Pinpoint the cell where the given text exists, returning its [x, y] midpoint coordinate. 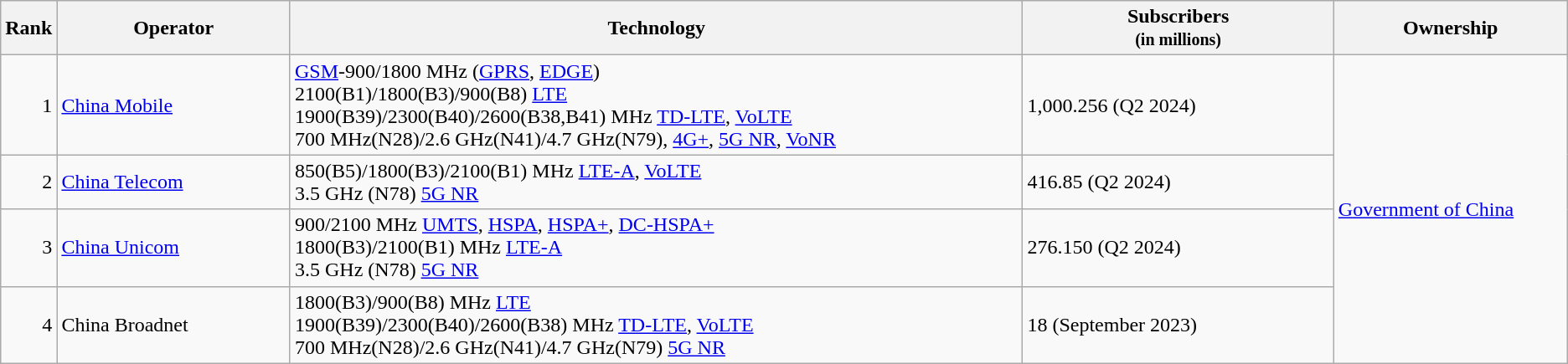
Rank [28, 28]
Technology [656, 28]
2 [28, 182]
1,000.256 (Q2 2024) [1178, 105]
416.85 (Q2 2024) [1178, 182]
China Telecom [174, 182]
850(B5)/1800(B3)/2100(B1) MHz LTE-A, VoLTE 3.5 GHz (N78) 5G NR [656, 182]
900/2100 MHz UMTS, HSPA, HSPA+, DC-HSPA+ 1800(B3)/2100(B1) MHz LTE-A 3.5 GHz (N78) 5G NR [656, 248]
Ownership [1451, 28]
1800(B3)/900(B8) MHz LTE 1900(B39)/2300(B40)/2600(B38) MHz TD-LTE, VoLTE 700 MHz(N28)/2.6 GHz(N41)/4.7 GHz(N79) 5G NR [656, 325]
276.150 (Q2 2024) [1178, 248]
China Mobile [174, 105]
18 (September 2023) [1178, 325]
Government of China [1451, 209]
Operator [174, 28]
China Unicom [174, 248]
Subscribers(in millions) [1178, 28]
4 [28, 325]
China Broadnet [174, 325]
1 [28, 105]
3 [28, 248]
